Determine the [X, Y] coordinate at the center of the cell enclosing the given text.  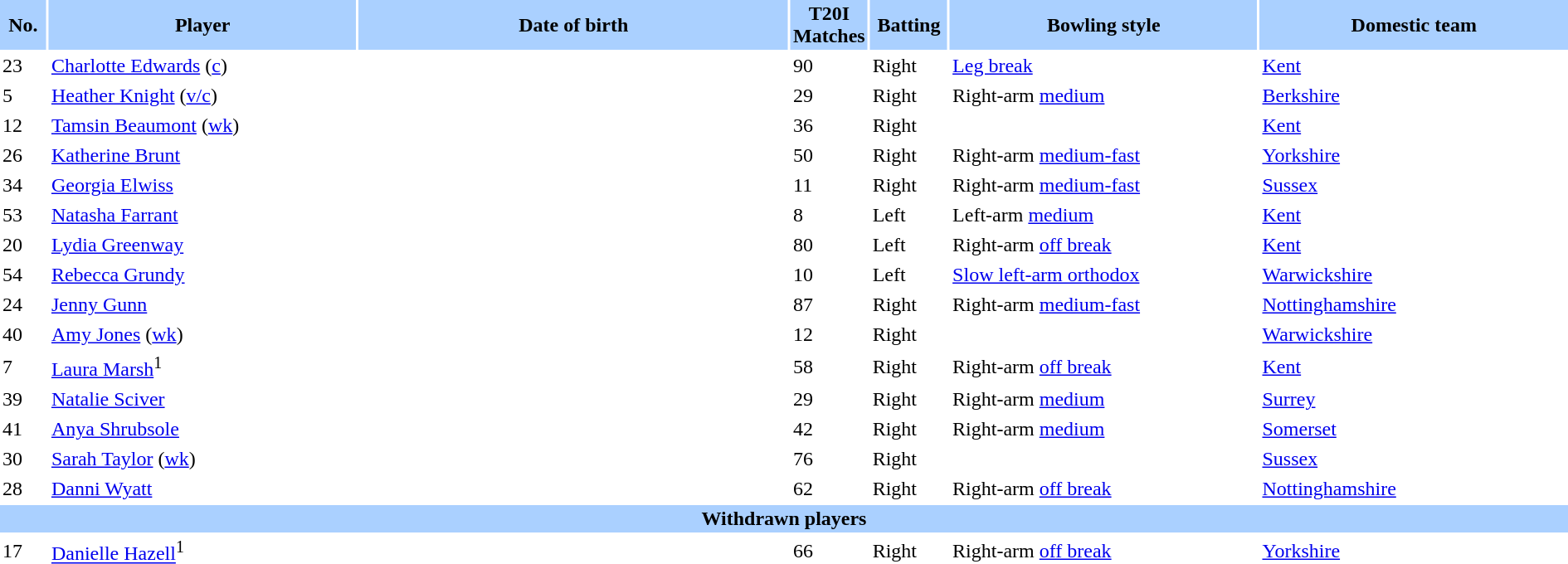
24 [23, 305]
28 [23, 489]
90 [830, 66]
Withdrawn players [784, 519]
39 [23, 400]
Left-arm medium [1103, 216]
5 [23, 96]
Danni Wyatt [202, 489]
34 [23, 186]
Lydia Greenway [202, 246]
Heather Knight (v/c) [202, 96]
Yorkshire [1414, 156]
Tamsin Beaumont (wk) [202, 126]
Natasha Farrant [202, 216]
50 [830, 156]
7 [23, 367]
Surrey [1414, 400]
Charlotte Edwards (c) [202, 66]
Sarah Taylor (wk) [202, 459]
54 [23, 275]
41 [23, 430]
Katherine Brunt [202, 156]
53 [23, 216]
87 [830, 305]
80 [830, 246]
20 [23, 246]
Amy Jones (wk) [202, 335]
10 [830, 275]
Leg break [1103, 66]
11 [830, 186]
Natalie Sciver [202, 400]
T20I Matches [830, 25]
Jenny Gunn [202, 305]
Berkshire [1414, 96]
Player [202, 25]
Bowling style [1103, 25]
Laura Marsh1 [202, 367]
No. [23, 25]
Date of birth [573, 25]
26 [23, 156]
Domestic team [1414, 25]
30 [23, 459]
Slow left-arm orthodox [1103, 275]
58 [830, 367]
76 [830, 459]
Anya Shrubsole [202, 430]
40 [23, 335]
23 [23, 66]
Somerset [1414, 430]
62 [830, 489]
Georgia Elwiss [202, 186]
Rebecca Grundy [202, 275]
Batting [909, 25]
42 [830, 430]
8 [830, 216]
36 [830, 126]
